From the cell containing the given text, extract its center point as [X, Y] coordinate. 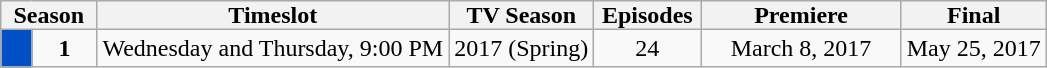
Timeslot [273, 15]
TV Season [522, 15]
Wednesday and Thursday, 9:00 PM [273, 48]
Final [974, 15]
May 25, 2017 [974, 48]
24 [648, 48]
Episodes [648, 15]
Season [49, 15]
March 8, 2017 [801, 48]
1 [64, 48]
Premiere [801, 15]
2017 (Spring) [522, 48]
